Pinpoint the cell where the given text exists, returning its [x, y] midpoint coordinate. 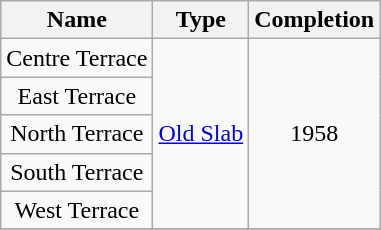
North Terrace [77, 134]
West Terrace [77, 210]
South Terrace [77, 172]
Centre Terrace [77, 58]
Type [201, 20]
Completion [314, 20]
Old Slab [201, 134]
Name [77, 20]
1958 [314, 134]
East Terrace [77, 96]
